Scan for the cell matching the given text and deliver its [X, Y] coordinate at center. 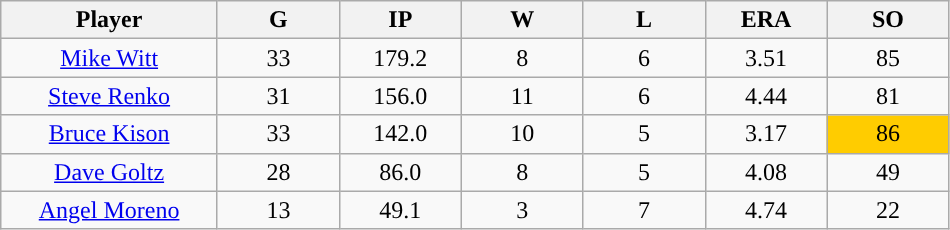
31 [278, 96]
86.0 [400, 172]
3.51 [766, 58]
4.74 [766, 210]
81 [888, 96]
Dave Goltz [110, 172]
49 [888, 172]
4.44 [766, 96]
L [644, 20]
4.08 [766, 172]
3 [522, 210]
156.0 [400, 96]
86 [888, 134]
G [278, 20]
179.2 [400, 58]
Mike Witt [110, 58]
142.0 [400, 134]
Player [110, 20]
22 [888, 210]
ERA [766, 20]
85 [888, 58]
3.17 [766, 134]
W [522, 20]
Bruce Kison [110, 134]
49.1 [400, 210]
SO [888, 20]
Angel Moreno [110, 210]
IP [400, 20]
Steve Renko [110, 96]
11 [522, 96]
10 [522, 134]
13 [278, 210]
28 [278, 172]
7 [644, 210]
